Extract the [x, y] coordinate from the center of the cell holding the provided text.  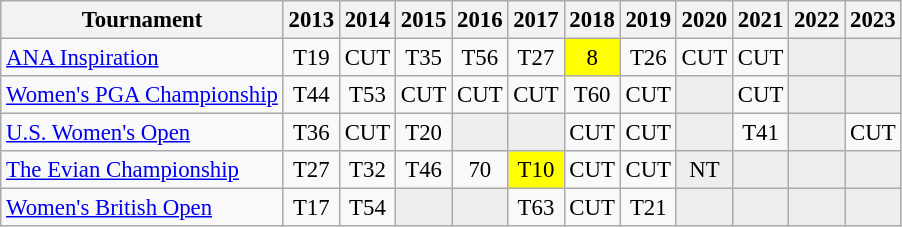
T10 [536, 170]
2016 [480, 20]
T21 [648, 208]
T26 [648, 58]
T63 [536, 208]
T53 [367, 95]
2019 [648, 20]
T17 [311, 208]
2018 [592, 20]
T41 [760, 133]
Women's British Open [142, 208]
T60 [592, 95]
2015 [424, 20]
NT [704, 170]
T35 [424, 58]
2022 [817, 20]
T46 [424, 170]
2013 [311, 20]
T19 [311, 58]
2023 [873, 20]
2014 [367, 20]
U.S. Women's Open [142, 133]
8 [592, 58]
2021 [760, 20]
T44 [311, 95]
T20 [424, 133]
The Evian Championship [142, 170]
T36 [311, 133]
Women's PGA Championship [142, 95]
ANA Inspiration [142, 58]
T54 [367, 208]
2020 [704, 20]
70 [480, 170]
2017 [536, 20]
Tournament [142, 20]
T56 [480, 58]
T32 [367, 170]
